Pinpoint the cell where the given text exists, returning its (X, Y) midpoint coordinate. 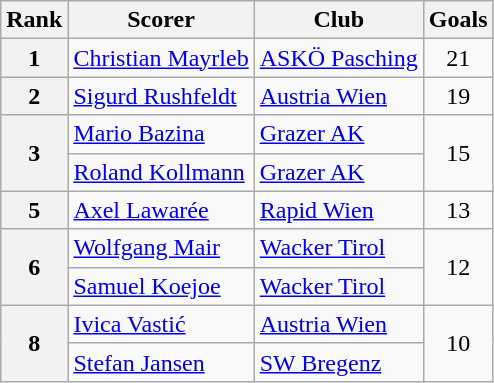
ASKÖ Pasching (338, 58)
Rapid Wien (338, 210)
Mario Bazina (161, 134)
2 (34, 96)
Rank (34, 20)
Ivica Vastić (161, 324)
SW Bregenz (338, 362)
10 (458, 343)
Goals (458, 20)
3 (34, 153)
Samuel Koejoe (161, 286)
Axel Lawarée (161, 210)
15 (458, 153)
Scorer (161, 20)
19 (458, 96)
Wolfgang Mair (161, 248)
6 (34, 267)
1 (34, 58)
12 (458, 267)
21 (458, 58)
Stefan Jansen (161, 362)
Sigurd Rushfeldt (161, 96)
Club (338, 20)
8 (34, 343)
Christian Mayrleb (161, 58)
Roland Kollmann (161, 172)
5 (34, 210)
13 (458, 210)
